Pinpoint the cell where the given text exists, returning its [x, y] midpoint coordinate. 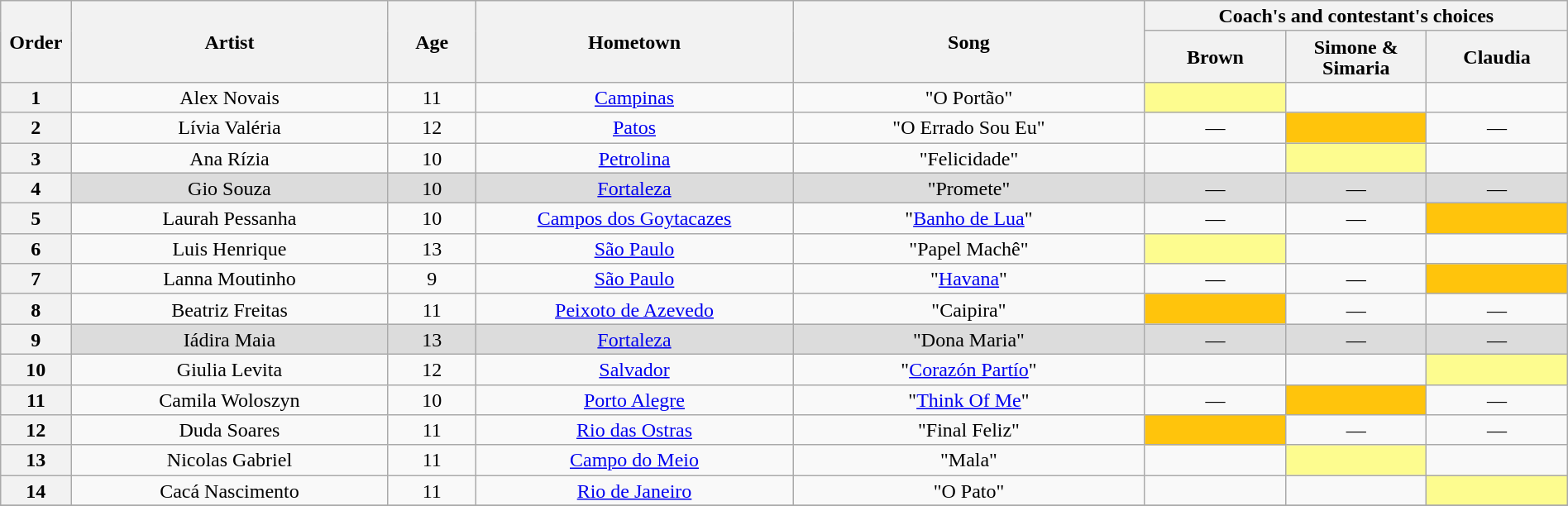
Campo do Meio [633, 460]
Porto Alegre [633, 400]
1 [36, 98]
Order [36, 41]
Laurah Pessanha [230, 218]
7 [36, 279]
"Promete" [969, 189]
Cacá Nascimento [230, 491]
"O Portão" [969, 98]
Lanna Moutinho [230, 279]
Lívia Valéria [230, 127]
8 [36, 309]
Simone & Simaria [1356, 56]
"Corazón Partío" [969, 369]
Claudia [1497, 56]
Brown [1215, 56]
"Dona Maria" [969, 339]
"Havana" [969, 279]
"Banho de Lua" [969, 218]
Petrolina [633, 157]
5 [36, 218]
"Felicidade" [969, 157]
"Papel Machê" [969, 248]
Ana Rízia [230, 157]
Peixoto de Azevedo [633, 309]
Rio de Janeiro [633, 491]
3 [36, 157]
6 [36, 248]
Patos [633, 127]
4 [36, 189]
Age [432, 41]
Song [969, 41]
Gio Souza [230, 189]
Artist [230, 41]
"Final Feliz" [969, 430]
Nicolas Gabriel [230, 460]
Duda Soares [230, 430]
Rio das Ostras [633, 430]
2 [36, 127]
Camila Woloszyn [230, 400]
"Caipira" [969, 309]
Luis Henrique [230, 248]
Giulia Levita [230, 369]
"O Pato" [969, 491]
Iádira Maia [230, 339]
Alex Novais [230, 98]
Campinas [633, 98]
"O Errado Sou Eu" [969, 127]
Coach's and contestant's choices [1356, 17]
Beatriz Freitas [230, 309]
Hometown [633, 41]
14 [36, 491]
"Think Of Me" [969, 400]
"Mala" [969, 460]
Campos dos Goytacazes [633, 218]
Salvador [633, 369]
